Locate the cell with the specified text and output its (X, Y) center coordinate. 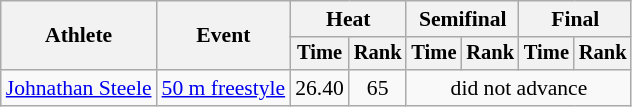
Heat (348, 19)
50 m freestyle (224, 88)
26.40 (320, 88)
Johnathan Steele (79, 88)
Athlete (79, 36)
Semifinal (462, 19)
65 (378, 88)
Final (575, 19)
Event (224, 36)
did not advance (518, 88)
